Locate the cell with the specified text and output its [x, y] center coordinate. 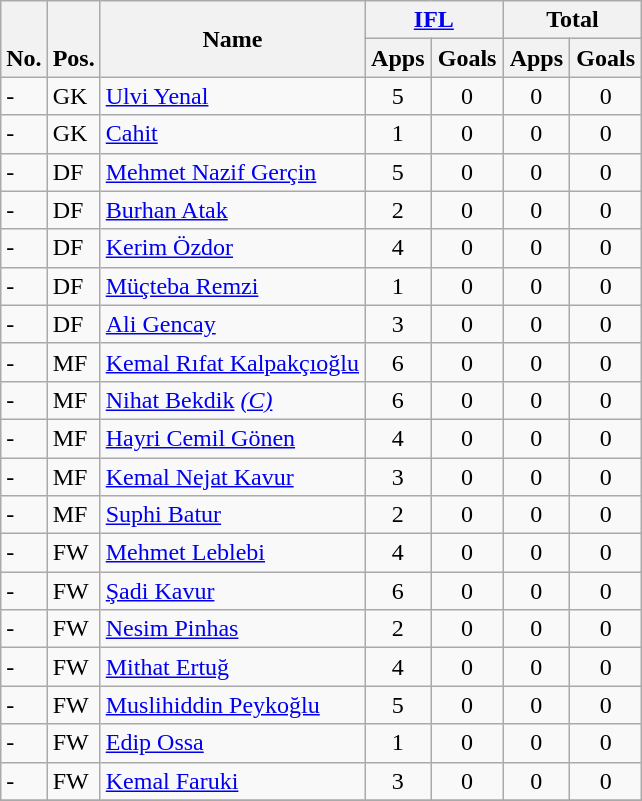
Kemal Nejat Kavur [232, 477]
Kemal Rıfat Kalpakçıoğlu [232, 362]
Mehmet Leblebi [232, 553]
Kemal Faruki [232, 781]
Muslihiddin Peykoğlu [232, 705]
Kerim Özdor [232, 248]
Hayri Cemil Gönen [232, 438]
No. [24, 39]
Edip Ossa [232, 743]
Şadi Kavur [232, 591]
Müçteba Remzi [232, 286]
Burhan Atak [232, 210]
Nesim Pinhas [232, 629]
Ali Gencay [232, 324]
Pos. [74, 39]
Total [572, 20]
Mehmet Nazif Gerçin [232, 172]
Name [232, 39]
IFL [434, 20]
Cahit [232, 134]
Nihat Bekdik (C) [232, 400]
Ulvi Yenal [232, 96]
Mithat Ertuğ [232, 667]
Suphi Batur [232, 515]
